For the text-containing cell, return its midpoint in (x, y) coordinate format. 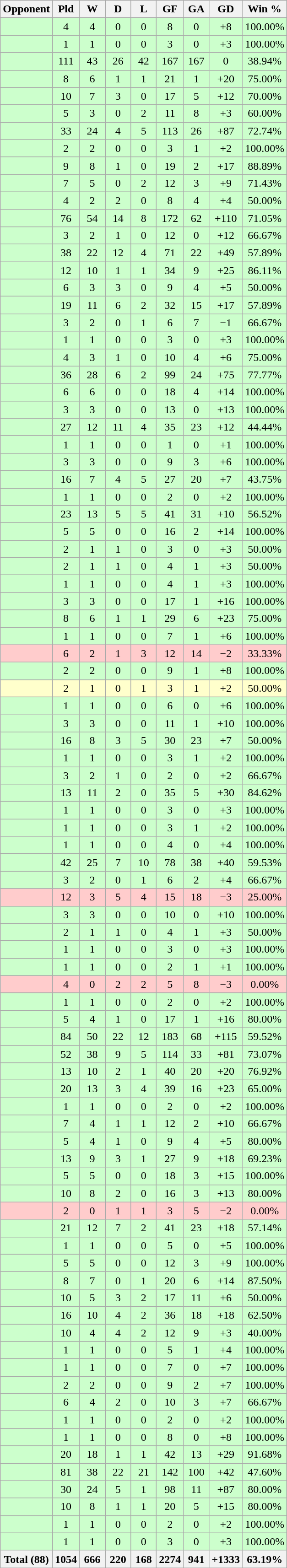
87.50% (265, 1280)
84 (66, 1036)
32 (170, 305)
941 (196, 1559)
−1 (226, 323)
65.00% (265, 1089)
76.92% (265, 1072)
+49 (226, 253)
78 (170, 862)
+30 (226, 793)
99 (170, 375)
43.75% (265, 479)
+40 (226, 862)
31 (196, 514)
56.52% (265, 514)
43 (92, 61)
34 (170, 270)
71.43% (265, 183)
28 (92, 375)
Pld (66, 9)
84.62% (265, 793)
+42 (226, 1472)
70.00% (265, 96)
40 (170, 1072)
71.05% (265, 218)
73.07% (265, 1054)
60.00% (265, 113)
113 (170, 131)
172 (170, 218)
38.94% (265, 61)
220 (118, 1559)
+115 (226, 1036)
Win % (265, 9)
GD (226, 9)
98 (170, 1489)
25 (92, 862)
+110 (226, 218)
86.11% (265, 270)
D (118, 9)
2274 (170, 1559)
62 (196, 218)
68 (196, 1036)
+29 (226, 1455)
1054 (66, 1559)
52 (66, 1054)
142 (170, 1472)
168 (144, 1559)
40.00% (265, 1333)
81 (66, 1472)
50 (92, 1036)
111 (66, 61)
+25 (226, 270)
59.53% (265, 862)
666 (92, 1559)
59.52% (265, 1036)
72.74% (265, 131)
114 (170, 1054)
Total (88) (27, 1559)
44.44% (265, 427)
183 (170, 1036)
25.00% (265, 897)
L (144, 9)
71 (170, 253)
GA (196, 9)
+1333 (226, 1559)
GF (170, 9)
+75 (226, 375)
54 (92, 218)
29 (170, 619)
33.33% (265, 653)
69.23% (265, 1158)
77.77% (265, 375)
76 (66, 218)
57.14% (265, 1228)
W (92, 9)
62.50% (265, 1315)
88.89% (265, 166)
100 (196, 1472)
39 (170, 1089)
Opponent (27, 9)
+81 (226, 1054)
63.19% (265, 1559)
91.68% (265, 1455)
47.60% (265, 1472)
